Determine the [x, y] coordinate at the center of the cell enclosing the given text.  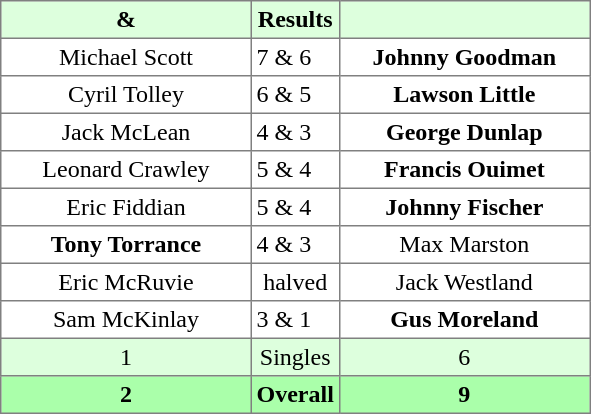
Johnny Fischer [464, 207]
7 & 6 [295, 57]
3 & 1 [295, 320]
Johnny Goodman [464, 57]
Sam McKinlay [126, 320]
Michael Scott [126, 57]
Results [295, 20]
Cyril Tolley [126, 95]
Jack Westland [464, 282]
Lawson Little [464, 95]
Eric McRuvie [126, 282]
Jack McLean [126, 132]
Tony Torrance [126, 245]
Francis Ouimet [464, 170]
& [126, 20]
9 [464, 395]
2 [126, 395]
1 [126, 357]
6 & 5 [295, 95]
George Dunlap [464, 132]
Gus Moreland [464, 320]
Max Marston [464, 245]
Overall [295, 395]
Singles [295, 357]
Eric Fiddian [126, 207]
6 [464, 357]
halved [295, 282]
Leonard Crawley [126, 170]
